Return (x, y) of the center of cell containing provided text 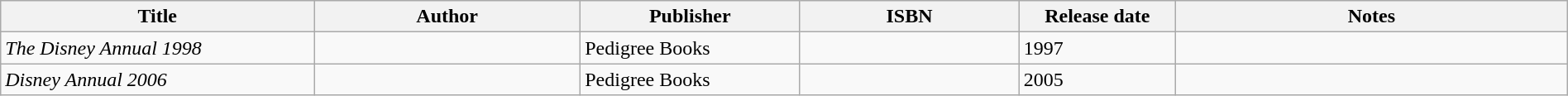
1997 (1097, 48)
Disney Annual 2006 (157, 79)
2005 (1097, 79)
The Disney Annual 1998 (157, 48)
Publisher (690, 17)
Release date (1097, 17)
Author (447, 17)
Title (157, 17)
Notes (1372, 17)
ISBN (910, 17)
